From the cell containing the given text, extract its center point as [x, y] coordinate. 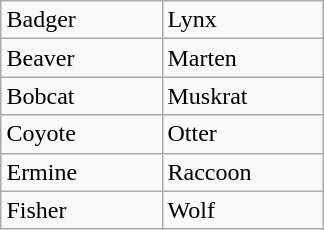
Marten [242, 58]
Ermine [82, 172]
Beaver [82, 58]
Bobcat [82, 96]
Otter [242, 134]
Wolf [242, 210]
Lynx [242, 20]
Muskrat [242, 96]
Coyote [82, 134]
Fisher [82, 210]
Badger [82, 20]
Raccoon [242, 172]
